Search for the cell housing the specified text and yield its (x, y) center coordinate. 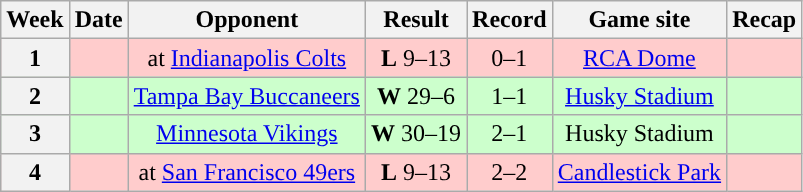
Recap (764, 20)
Result (416, 20)
W 30–19 (416, 134)
at Indianapolis Colts (246, 58)
Record (510, 20)
Week (35, 20)
Minnesota Vikings (246, 134)
at San Francisco 49ers (246, 172)
Date (98, 20)
RCA Dome (639, 58)
W 29–6 (416, 96)
Game site (639, 20)
Tampa Bay Buccaneers (246, 96)
3 (35, 134)
Candlestick Park (639, 172)
Opponent (246, 20)
4 (35, 172)
2–1 (510, 134)
0–1 (510, 58)
2 (35, 96)
1–1 (510, 96)
2–2 (510, 172)
1 (35, 58)
